Capture the cell that displays the provided text and extract its (x, y) central coordinate. 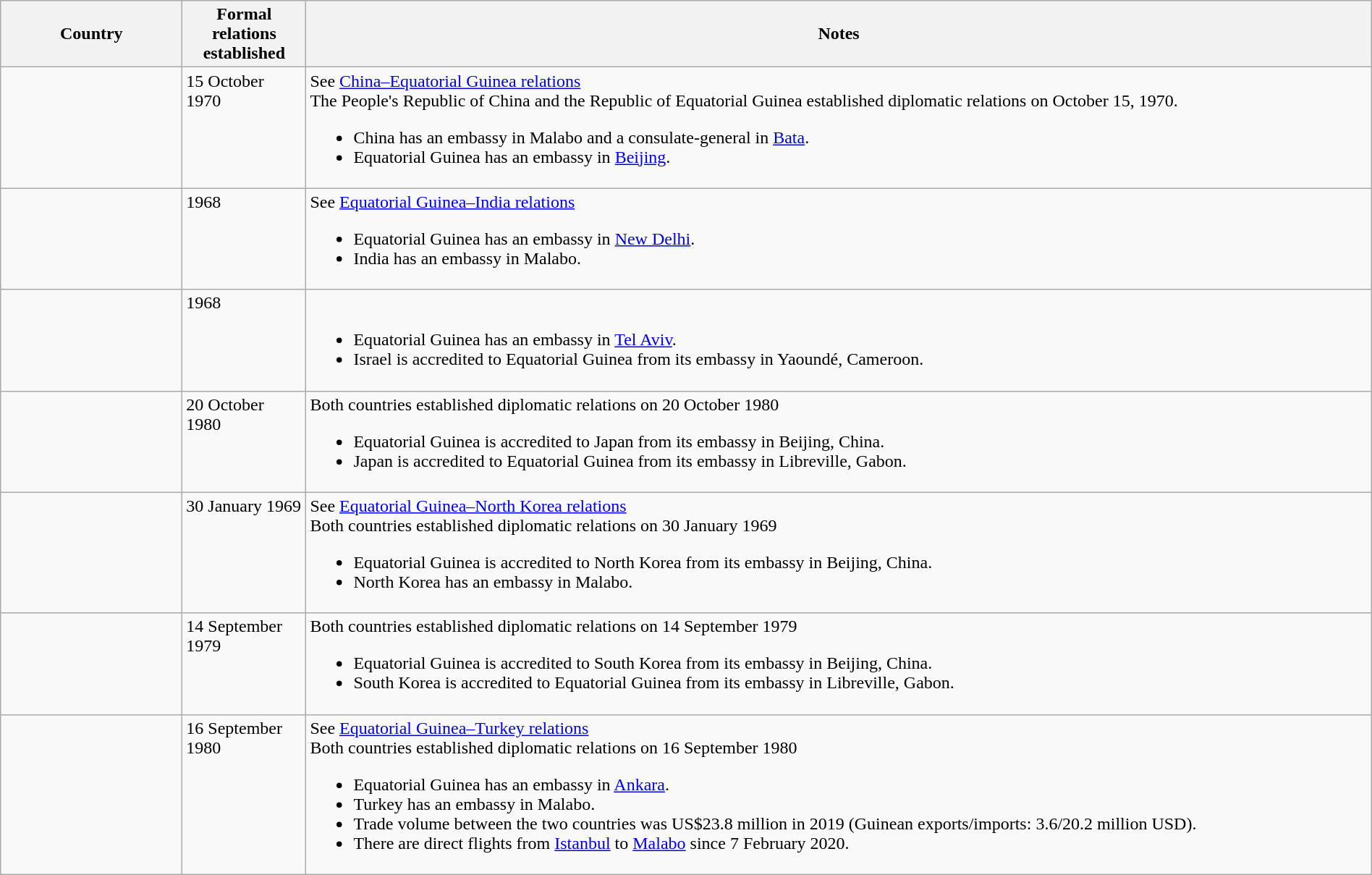
Notes (839, 34)
Equatorial Guinea has an embassy in Tel Aviv.Israel is accredited to Equatorial Guinea from its embassy in Yaoundé, Cameroon. (839, 340)
15 October 1970 (245, 127)
Formal relations established (245, 34)
14 September 1979 (245, 664)
16 September 1980 (245, 795)
See Equatorial Guinea–India relationsEquatorial Guinea has an embassy in New Delhi.India has an embassy in Malabo. (839, 239)
20 October 1980 (245, 441)
Country (91, 34)
30 January 1969 (245, 553)
